Pinpoint the cell where the given text exists, returning its [X, Y] midpoint coordinate. 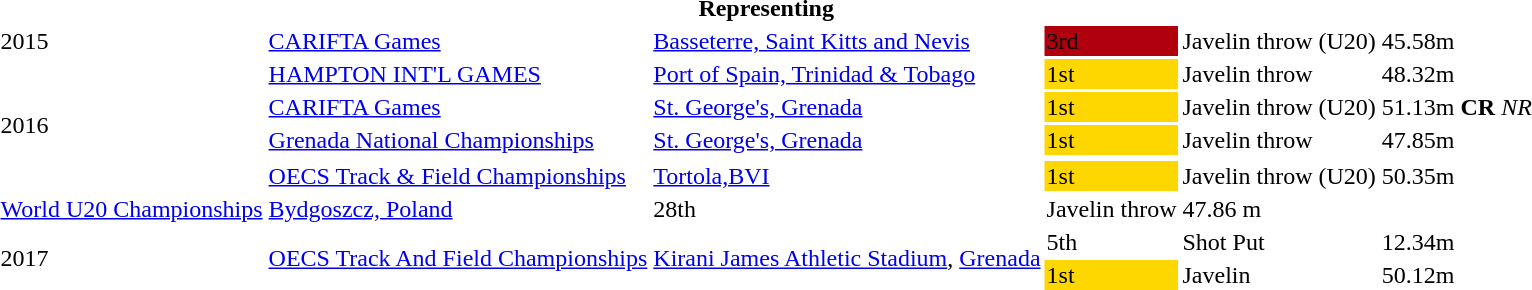
Kirani James Athletic Stadium, Grenada [847, 258]
Basseterre, Saint Kitts and Nevis [847, 41]
Javelin [1279, 275]
OECS Track & Field Championships [458, 176]
3rd [1112, 41]
28th [847, 209]
Port of Spain, Trinidad & Tobago [847, 74]
Tortola,BVI [847, 176]
HAMPTON INT'L GAMES [458, 74]
5th [1112, 242]
Grenada National Championships [458, 140]
Shot Put [1279, 242]
OECS Track And Field Championships [458, 258]
Bydgoszcz, Poland [458, 209]
47.86 m [1279, 209]
